Find where the given text appears and provide that cell's center as [X, Y] coordinate. 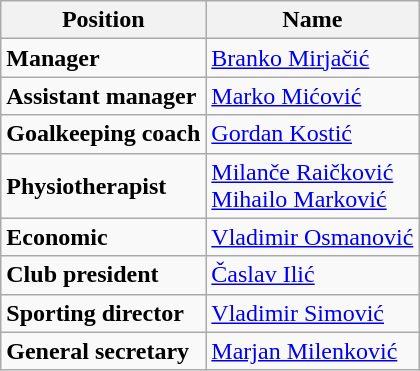
Vladimir Osmanović [312, 237]
Club president [104, 275]
Name [312, 20]
Assistant manager [104, 96]
Economic [104, 237]
Marko Mićović [312, 96]
Milanče Raičković Mihailo Marković [312, 186]
General secretary [104, 351]
Sporting director [104, 313]
Gordan Kostić [312, 134]
Manager [104, 58]
Goalkeeping coach [104, 134]
Marjan Milenković [312, 351]
Vladimir Simović [312, 313]
Branko Mirjačić [312, 58]
Position [104, 20]
Physiotherapist [104, 186]
Časlav Ilić [312, 275]
